Locate the cell with the specified text and output its [X, Y] center coordinate. 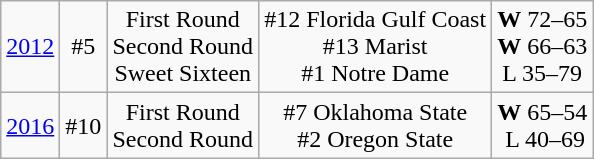
#10 [84, 126]
First RoundSecond RoundSweet Sixteen [183, 47]
#12 Florida Gulf Coast#13 Marist #1 Notre Dame [376, 47]
#7 Oklahoma State#2 Oregon State [376, 126]
2016 [30, 126]
W 65–54 L 40–69 [542, 126]
W 72–65W 66–63L 35–79 [542, 47]
First RoundSecond Round [183, 126]
2012 [30, 47]
#5 [84, 47]
